Find where the given text appears and provide that cell's center as (x, y) coordinate. 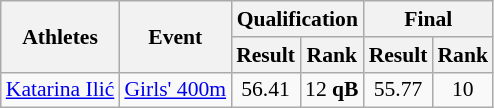
Girls' 400m (175, 90)
Athletes (60, 36)
Final (428, 19)
12 qB (332, 90)
Event (175, 36)
10 (462, 90)
55.77 (398, 90)
Qualification (297, 19)
Katarina Ilić (60, 90)
56.41 (266, 90)
